Find where the given text appears and provide that cell's center as (x, y) coordinate. 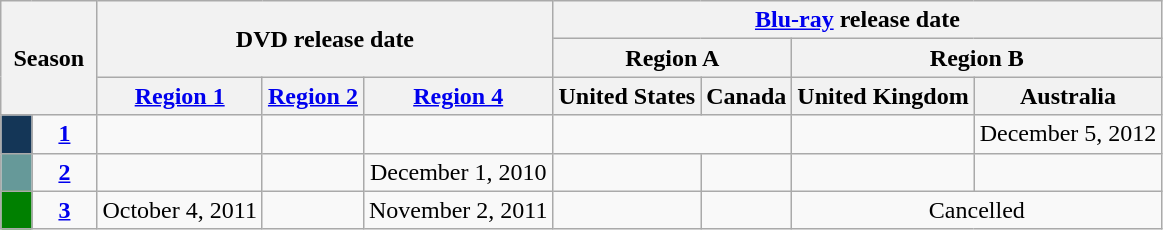
Cancelled (977, 210)
Region B (977, 58)
November 2, 2011 (458, 210)
3 (64, 210)
United Kingdom (883, 96)
Region 4 (458, 96)
United States (627, 96)
December 5, 2012 (1068, 134)
Region A (672, 58)
2 (64, 172)
Australia (1068, 96)
Canada (746, 96)
Region 1 (180, 96)
Season (49, 58)
October 4, 2011 (180, 210)
DVD release date (325, 39)
December 1, 2010 (458, 172)
1 (64, 134)
Region 2 (312, 96)
Blu-ray release date (858, 20)
